Return (x, y) of the center of cell containing provided text 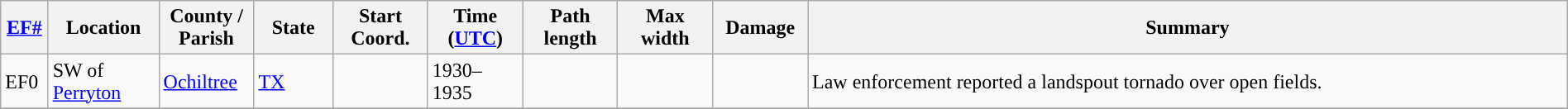
Path length (571, 28)
Max width (665, 28)
Damage (761, 28)
Time (UTC) (475, 28)
Ochiltree (207, 81)
EF# (25, 28)
Summary (1188, 28)
1930–1935 (475, 81)
TX (294, 81)
State (294, 28)
Law enforcement reported a landspout tornado over open fields. (1188, 81)
SW of Perryton (103, 81)
Location (103, 28)
EF0 (25, 81)
County / Parish (207, 28)
Start Coord. (380, 28)
